Provide the [x, y] coordinate of the cell's center where the given text is located.  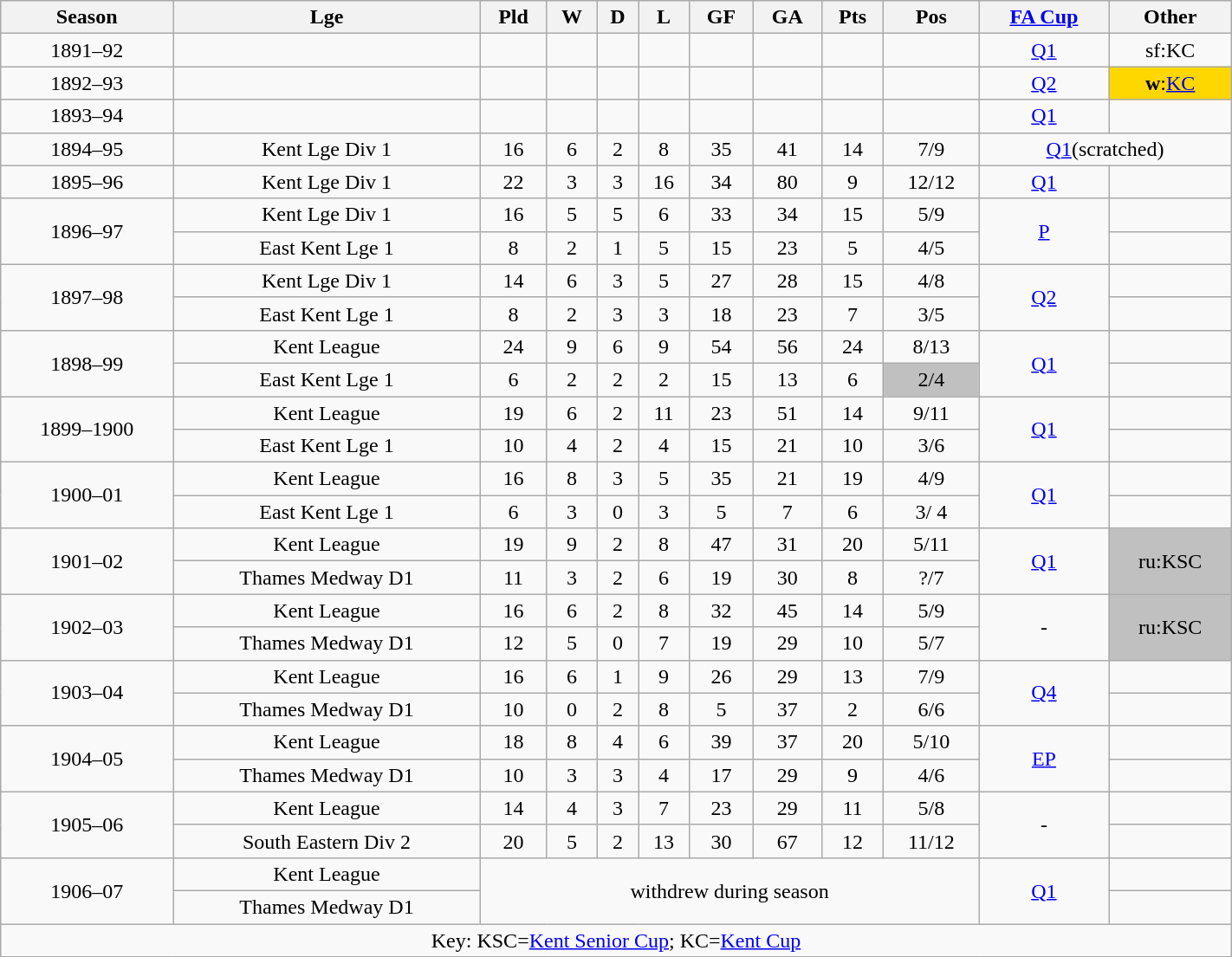
27 [721, 281]
W [572, 17]
22 [513, 182]
1898–99 [87, 363]
1906–07 [87, 890]
2/4 [931, 379]
Q4 [1044, 693]
33 [721, 215]
Key: KSC=Kent Senior Cup; KC=Kent Cup [616, 940]
47 [721, 545]
67 [787, 841]
3/ 4 [931, 512]
1905–06 [87, 824]
28 [787, 281]
GF [721, 17]
12/12 [931, 182]
4/5 [931, 248]
D [617, 17]
3/6 [931, 446]
11/12 [931, 841]
5/7 [931, 643]
1891–92 [87, 50]
9/11 [931, 413]
31 [787, 545]
4/9 [931, 479]
1904–05 [87, 759]
26 [721, 676]
1897–98 [87, 297]
FA Cup [1044, 17]
1902–03 [87, 627]
1900–01 [87, 495]
4/8 [931, 281]
South Eastern Div 2 [327, 841]
Season [87, 17]
EP [1044, 759]
51 [787, 413]
17 [721, 775]
P [1044, 231]
1896–97 [87, 231]
39 [721, 742]
Pts [853, 17]
5/10 [931, 742]
1901–02 [87, 561]
56 [787, 346]
Other [1170, 17]
5/8 [931, 808]
1893–94 [87, 116]
32 [721, 611]
GA [787, 17]
Lge [327, 17]
1892–93 [87, 83]
80 [787, 182]
1903–04 [87, 693]
?/7 [931, 578]
3/5 [931, 314]
L [664, 17]
sf:KC [1170, 50]
Pos [931, 17]
54 [721, 346]
Pld [513, 17]
45 [787, 611]
withdrew during season [729, 890]
41 [787, 149]
1895–96 [87, 182]
Q1(scratched) [1106, 149]
5/11 [931, 545]
1899–1900 [87, 430]
4/6 [931, 775]
1894–95 [87, 149]
8/13 [931, 346]
w:KC [1170, 83]
6/6 [931, 709]
